Search for the cell housing the specified text and yield its [x, y] center coordinate. 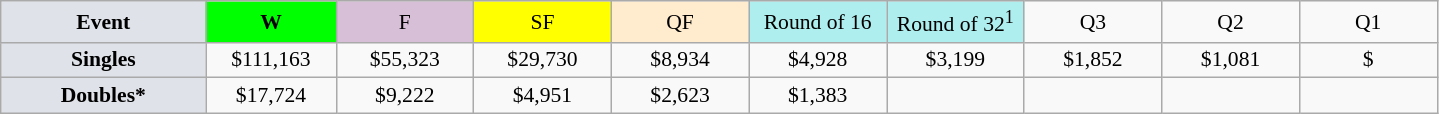
F [405, 22]
Q1 [1368, 22]
$111,163 [271, 60]
$55,323 [405, 60]
Round of 321 [955, 22]
QF [680, 22]
Doubles* [104, 96]
$3,199 [955, 60]
$1,081 [1231, 60]
$29,730 [543, 60]
$1,383 [818, 96]
SF [543, 22]
Q2 [1231, 22]
Singles [104, 60]
Q3 [1093, 22]
$8,934 [680, 60]
Event [104, 22]
$ [1368, 60]
$17,724 [271, 96]
$1,852 [1093, 60]
W [271, 22]
Round of 16 [818, 22]
$9,222 [405, 96]
$4,928 [818, 60]
$2,623 [680, 96]
$4,951 [543, 96]
